Return the (x, y) coordinate for the center point of the cell that contains the specified text.  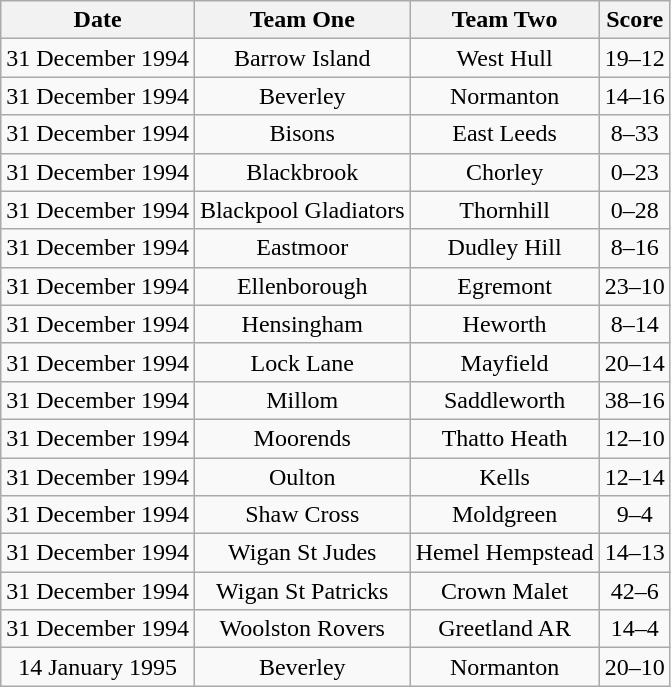
Dudley Hill (504, 248)
Saddleworth (504, 400)
Blackbrook (302, 172)
Wigan St Patricks (302, 591)
14–4 (634, 629)
14–16 (634, 96)
Woolston Rovers (302, 629)
14–13 (634, 553)
Chorley (504, 172)
Score (634, 20)
19–12 (634, 58)
Wigan St Judes (302, 553)
Greetland AR (504, 629)
Thornhill (504, 210)
Moorends (302, 438)
20–14 (634, 362)
Team Two (504, 20)
Blackpool Gladiators (302, 210)
12–14 (634, 477)
Shaw Cross (302, 515)
Mayfield (504, 362)
Date (98, 20)
Oulton (302, 477)
12–10 (634, 438)
East Leeds (504, 134)
Thatto Heath (504, 438)
9–4 (634, 515)
Bisons (302, 134)
Eastmoor (302, 248)
20–10 (634, 667)
Team One (302, 20)
0–23 (634, 172)
14 January 1995 (98, 667)
8–33 (634, 134)
Lock Lane (302, 362)
Ellenborough (302, 286)
Kells (504, 477)
Barrow Island (302, 58)
23–10 (634, 286)
42–6 (634, 591)
Crown Malet (504, 591)
Hensingham (302, 324)
West Hull (504, 58)
Millom (302, 400)
Egremont (504, 286)
0–28 (634, 210)
8–14 (634, 324)
Heworth (504, 324)
38–16 (634, 400)
Hemel Hempstead (504, 553)
Moldgreen (504, 515)
8–16 (634, 248)
